Locate the cell with the specified text and output its [X, Y] center coordinate. 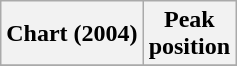
Chart (2004) [72, 34]
Peakposition [189, 34]
